From the cell containing the given text, extract its center point as [X, Y] coordinate. 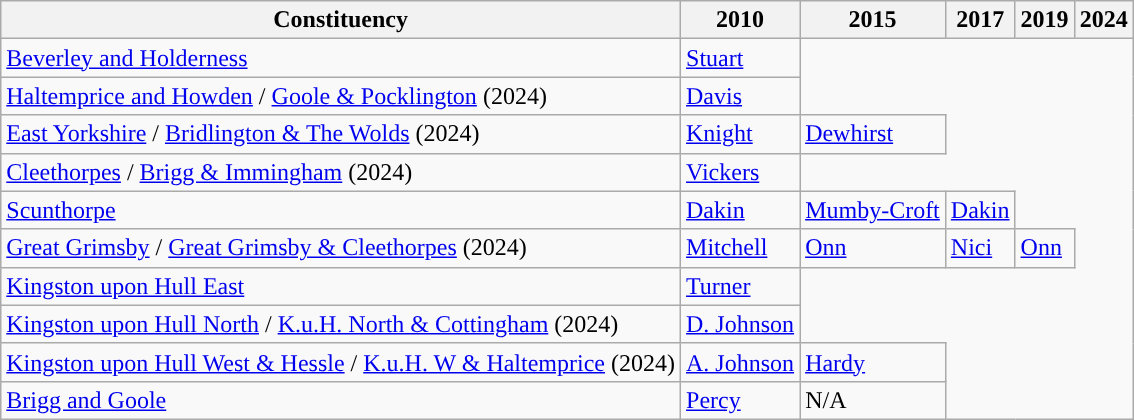
Haltemprice and Howden / Goole & Pocklington (2024) [341, 96]
Turner [740, 286]
Brigg and Goole [341, 400]
2019 [1044, 20]
N/A [873, 400]
Mitchell [740, 248]
D. Johnson [740, 324]
Cleethorpes / Brigg & Immingham (2024) [341, 172]
2010 [740, 20]
Great Grimsby / Great Grimsby & Cleethorpes (2024) [341, 248]
Hardy [873, 362]
Beverley and Holderness [341, 58]
Dewhirst [873, 134]
Knight [740, 134]
Kingston upon Hull North / K.u.H. North & Cottingham (2024) [341, 324]
Nici [980, 248]
Scunthorpe [341, 210]
2015 [873, 20]
Constituency [341, 20]
2024 [1104, 20]
Kingston upon Hull West & Hessle / K.u.H. W & Haltemprice (2024) [341, 362]
Davis [740, 96]
Stuart [740, 58]
Vickers [740, 172]
East Yorkshire / Bridlington & The Wolds (2024) [341, 134]
Kingston upon Hull East [341, 286]
A. Johnson [740, 362]
Mumby-Croft [873, 210]
2017 [980, 20]
Percy [740, 400]
